Locate the cell with the specified text and output its [X, Y] center coordinate. 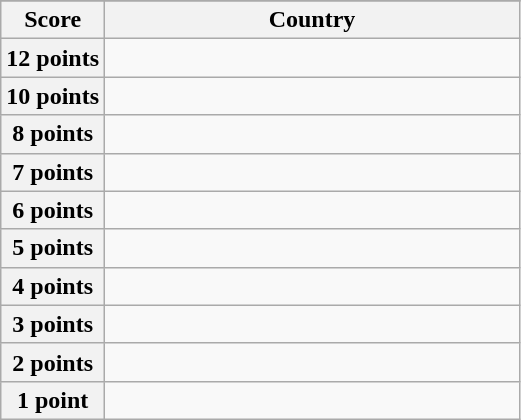
Country [312, 20]
4 points [53, 286]
Score [53, 20]
1 point [53, 400]
12 points [53, 58]
5 points [53, 248]
6 points [53, 210]
8 points [53, 134]
3 points [53, 324]
10 points [53, 96]
7 points [53, 172]
2 points [53, 362]
